Search for the cell housing the specified text and yield its [x, y] center coordinate. 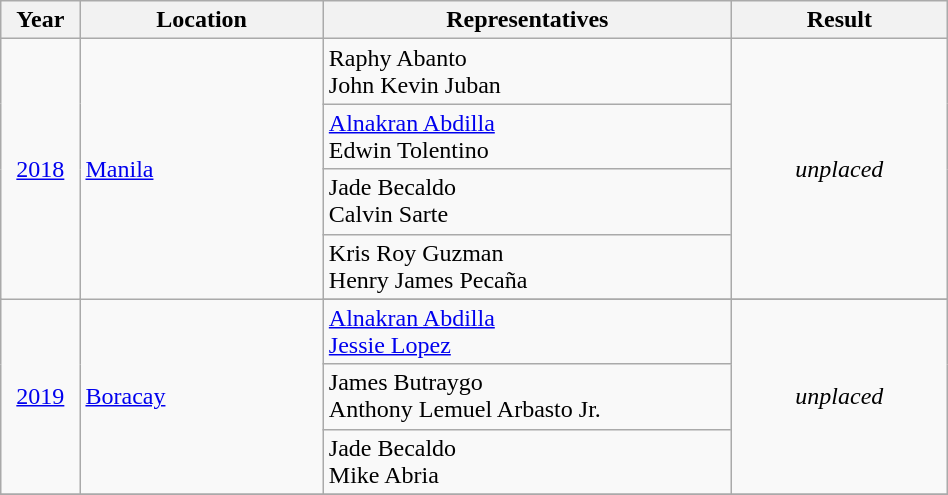
Year [40, 20]
Result [839, 20]
Alnakran Abdilla Jessie Lopez [527, 332]
Raphy Abanto John Kevin Juban [527, 72]
2018 [40, 169]
Kris Roy Guzman Henry James Pecaña [527, 266]
Location [202, 20]
2019 [40, 396]
Boracay [202, 396]
Jade Becaldo Calvin Sarte [527, 202]
Jade Becaldo Mike Abria [527, 462]
James Butraygo Anthony Lemuel Arbasto Jr. [527, 396]
Representatives [527, 20]
Alnakran Abdilla Edwin Tolentino [527, 136]
Manila [202, 169]
